Identify which cell holds the provided text, then report its (X, Y) central coordinate. 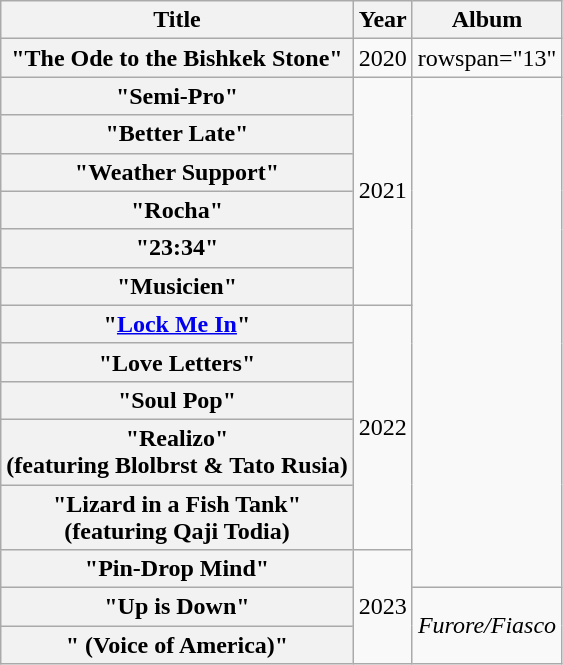
"Semi-Pro" (177, 96)
"Weather Support" (177, 172)
"Lizard in a Fish Tank"(featuring Qaji Todia) (177, 516)
"The Ode to the Bishkek Stone" (177, 58)
Year (382, 20)
"23:34" (177, 248)
2020 (382, 58)
"Soul Pop" (177, 400)
"Better Late" (177, 134)
"Rocha" (177, 210)
rowspan="13" (487, 58)
"Realizo"(featuring Blolbrst & Tato Rusia) (177, 452)
"Love Letters" (177, 362)
Album (487, 20)
2023 (382, 607)
"Lock Me In" (177, 324)
"Up is Down" (177, 607)
"Pin-Drop Mind" (177, 569)
2021 (382, 191)
2022 (382, 427)
" (Voice of America)" (177, 645)
Title (177, 20)
"Musicien" (177, 286)
Furore/Fiasco (487, 626)
